Detect which cell encompasses the target text, then output its (x, y) center coordinate. 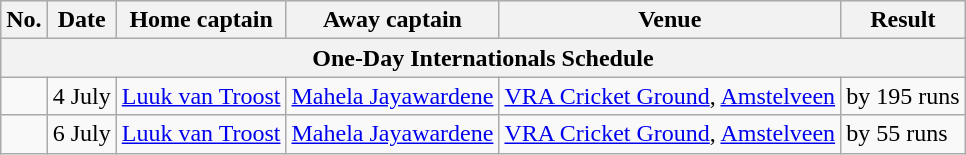
by 55 runs (903, 134)
Away captain (392, 20)
by 195 runs (903, 96)
6 July (82, 134)
Date (82, 20)
Venue (670, 20)
Home captain (201, 20)
Result (903, 20)
4 July (82, 96)
One-Day Internationals Schedule (483, 58)
No. (24, 20)
